Detect which cell encompasses the target text, then output its (x, y) center coordinate. 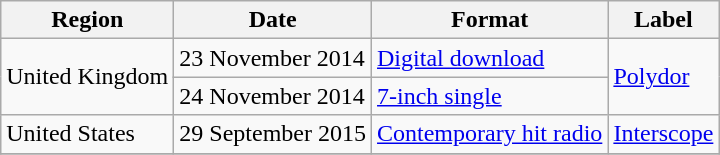
Label (664, 20)
Contemporary hit radio (490, 134)
7-inch single (490, 96)
24 November 2014 (273, 96)
29 September 2015 (273, 134)
Format (490, 20)
United States (88, 134)
Interscope (664, 134)
Region (88, 20)
23 November 2014 (273, 58)
Polydor (664, 77)
Digital download (490, 58)
Date (273, 20)
United Kingdom (88, 77)
